From the cell containing the given text, extract its center point as (X, Y) coordinate. 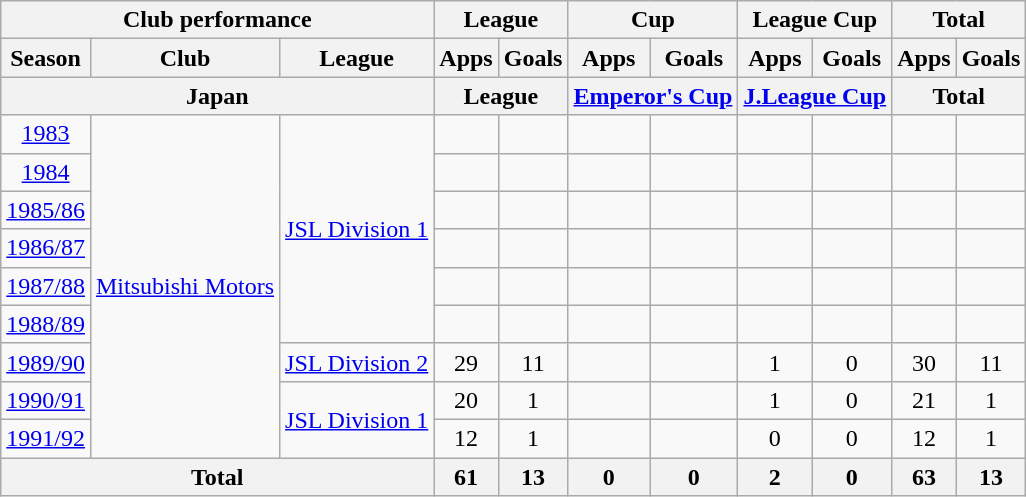
1983 (46, 134)
2 (775, 477)
30 (924, 362)
21 (924, 400)
Japan (218, 96)
29 (466, 362)
J.League Cup (815, 96)
Mitsubishi Motors (184, 286)
Emperor's Cup (653, 96)
Cup (653, 20)
1989/90 (46, 362)
Club (184, 58)
1991/92 (46, 438)
1985/86 (46, 210)
Season (46, 58)
61 (466, 477)
1984 (46, 172)
1990/91 (46, 400)
1987/88 (46, 286)
Club performance (218, 20)
1988/89 (46, 324)
1986/87 (46, 248)
JSL Division 2 (357, 362)
20 (466, 400)
63 (924, 477)
League Cup (815, 20)
